Search for the cell housing the specified text and yield its [X, Y] center coordinate. 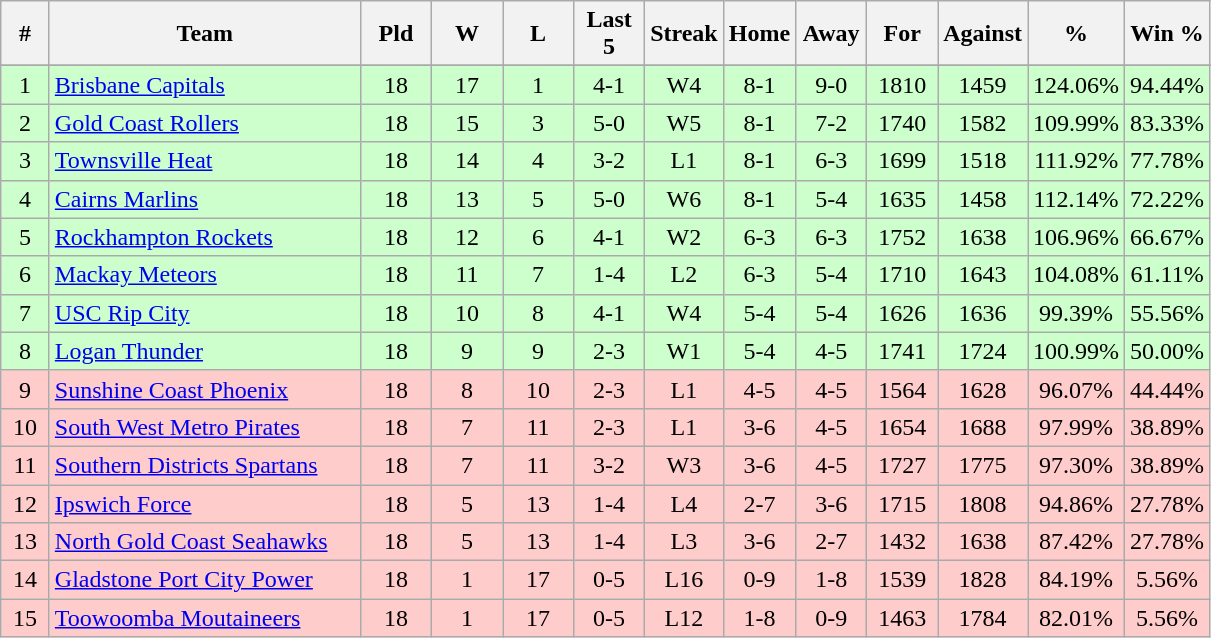
South West Metro Pirates [204, 427]
1688 [983, 427]
Away [832, 34]
Win % [1168, 34]
111.92% [1076, 161]
96.07% [1076, 389]
Townsville Heat [204, 161]
L12 [684, 618]
83.33% [1168, 123]
1635 [902, 199]
Against [983, 34]
1775 [983, 465]
9-0 [832, 85]
94.86% [1076, 503]
1582 [983, 123]
1741 [902, 351]
1752 [902, 237]
Gold Coast Rollers [204, 123]
1626 [902, 313]
W [466, 34]
Streak [684, 34]
1808 [983, 503]
100.99% [1076, 351]
Logan Thunder [204, 351]
L4 [684, 503]
Gladstone Port City Power [204, 580]
104.08% [1076, 275]
W6 [684, 199]
W1 [684, 351]
Ipswich Force [204, 503]
1710 [902, 275]
1518 [983, 161]
1463 [902, 618]
Toowoomba Moutaineers [204, 618]
Rockhampton Rockets [204, 237]
L2 [684, 275]
L [538, 34]
124.06% [1076, 85]
99.39% [1076, 313]
Brisbane Capitals [204, 85]
L16 [684, 580]
87.42% [1076, 542]
Home [759, 34]
W3 [684, 465]
1458 [983, 199]
1828 [983, 580]
1699 [902, 161]
1459 [983, 85]
1740 [902, 123]
94.44% [1168, 85]
1654 [902, 427]
1810 [902, 85]
1727 [902, 465]
55.56% [1168, 313]
USC Rip City [204, 313]
106.96% [1076, 237]
82.01% [1076, 618]
Mackay Meteors [204, 275]
1628 [983, 389]
84.19% [1076, 580]
97.30% [1076, 465]
2 [26, 123]
112.14% [1076, 199]
50.00% [1168, 351]
97.99% [1076, 427]
% [1076, 34]
1715 [902, 503]
1539 [902, 580]
Southern Districts Spartans [204, 465]
1784 [983, 618]
W2 [684, 237]
77.78% [1168, 161]
# [26, 34]
1636 [983, 313]
For [902, 34]
66.67% [1168, 237]
Cairns Marlins [204, 199]
1724 [983, 351]
L3 [684, 542]
1564 [902, 389]
61.11% [1168, 275]
Team [204, 34]
Last 5 [610, 34]
7-2 [832, 123]
Pld [396, 34]
North Gold Coast Seahawks [204, 542]
Sunshine Coast Phoenix [204, 389]
72.22% [1168, 199]
109.99% [1076, 123]
1643 [983, 275]
44.44% [1168, 389]
W5 [684, 123]
1432 [902, 542]
